For the text-containing cell, return its midpoint in [X, Y] coordinate format. 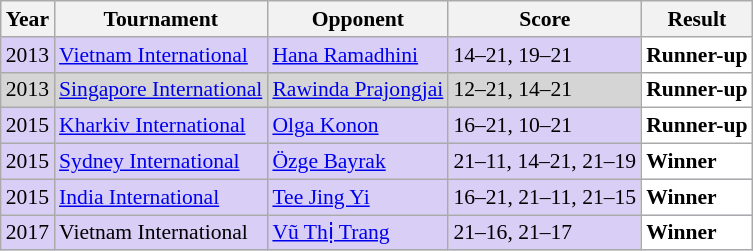
Tournament [160, 19]
Singapore International [160, 90]
India International [160, 197]
Result [696, 19]
Sydney International [160, 162]
16–21, 10–21 [544, 126]
Rawinda Prajongjai [358, 90]
12–21, 14–21 [544, 90]
Year [28, 19]
Vũ Thị Trang [358, 233]
Hana Ramadhini [358, 55]
2017 [28, 233]
14–21, 19–21 [544, 55]
Kharkiv International [160, 126]
21–11, 14–21, 21–19 [544, 162]
Opponent [358, 19]
Score [544, 19]
Özge Bayrak [358, 162]
Tee Jing Yi [358, 197]
16–21, 21–11, 21–15 [544, 197]
Olga Konon [358, 126]
21–16, 21–17 [544, 233]
